Search for the cell housing the specified text and yield its (x, y) center coordinate. 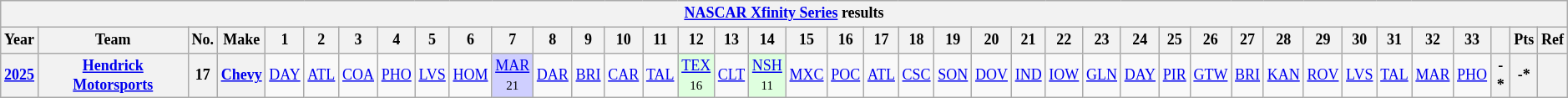
7 (513, 40)
27 (1247, 40)
16 (846, 40)
KAN (1283, 75)
CLT (731, 75)
9 (588, 40)
22 (1064, 40)
GLN (1102, 75)
Chevy (241, 75)
NSH11 (766, 75)
MAR (1433, 75)
Make (241, 40)
CSC (917, 75)
29 (1323, 40)
10 (624, 40)
IND (1029, 75)
NASCAR Xfinity Series results (784, 13)
33 (1473, 40)
11 (660, 40)
31 (1394, 40)
18 (917, 40)
2025 (20, 75)
ROV (1323, 75)
12 (696, 40)
28 (1283, 40)
Team (113, 40)
19 (953, 40)
30 (1359, 40)
DAR (553, 75)
COA (359, 75)
TEX16 (696, 75)
POC (846, 75)
1 (285, 40)
3 (359, 40)
MXC (807, 75)
5 (432, 40)
26 (1211, 40)
20 (992, 40)
DOV (992, 75)
2 (321, 40)
13 (731, 40)
15 (807, 40)
4 (396, 40)
Year (20, 40)
MAR21 (513, 75)
No. (202, 40)
6 (471, 40)
Hendrick Motorsports (113, 75)
32 (1433, 40)
SON (953, 75)
CAR (624, 75)
Pts (1525, 40)
25 (1174, 40)
GTW (1211, 75)
Ref (1553, 40)
IOW (1064, 75)
23 (1102, 40)
14 (766, 40)
PIR (1174, 75)
24 (1140, 40)
21 (1029, 40)
HOM (471, 75)
8 (553, 40)
